Scan for the cell matching the given text and deliver its [X, Y] coordinate at center. 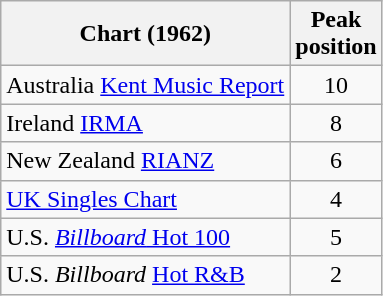
2 [336, 275]
UK Singles Chart [146, 199]
U.S. Billboard Hot 100 [146, 237]
New Zealand RIANZ [146, 161]
5 [336, 237]
U.S. Billboard Hot R&B [146, 275]
10 [336, 85]
6 [336, 161]
4 [336, 199]
Ireland IRMA [146, 123]
Chart (1962) [146, 34]
8 [336, 123]
Peakposition [336, 34]
Australia Kent Music Report [146, 85]
